Detect which cell encompasses the target text, then output its (X, Y) center coordinate. 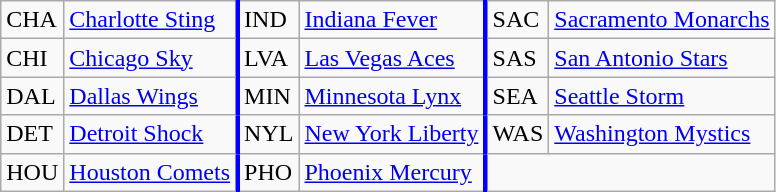
CHI (32, 58)
Las Vegas Aces (392, 58)
WAS (518, 134)
Washington Mystics (662, 134)
IND (268, 20)
NYL (268, 134)
SAS (518, 58)
San Antonio Stars (662, 58)
Minnesota Lynx (392, 96)
Detroit Shock (150, 134)
Phoenix Mercury (392, 172)
DAL (32, 96)
Houston Comets (150, 172)
SAC (518, 20)
CHA (32, 20)
Seattle Storm (662, 96)
MIN (268, 96)
HOU (32, 172)
LVA (268, 58)
Charlotte Sting (150, 20)
Sacramento Monarchs (662, 20)
New York Liberty (392, 134)
Dallas Wings (150, 96)
Indiana Fever (392, 20)
SEA (518, 96)
Chicago Sky (150, 58)
DET (32, 134)
PHO (268, 172)
